For the text-containing cell, return its midpoint in (X, Y) coordinate format. 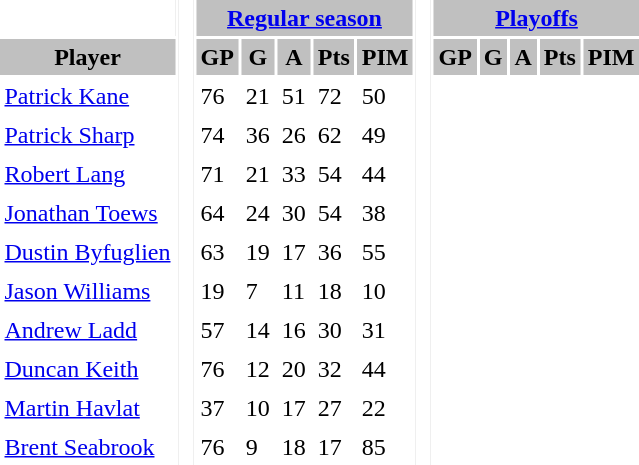
7 (258, 291)
9 (258, 447)
22 (385, 408)
27 (334, 408)
Brent Seabrook (88, 447)
49 (385, 135)
Martin Havlat (88, 408)
51 (294, 96)
32 (334, 369)
Jonathan Toews (88, 213)
50 (385, 96)
Andrew Ladd (88, 330)
Dustin Byfuglien (88, 252)
12 (258, 369)
31 (385, 330)
74 (217, 135)
55 (385, 252)
Patrick Kane (88, 96)
26 (294, 135)
62 (334, 135)
Player (88, 57)
38 (385, 213)
33 (294, 174)
63 (217, 252)
85 (385, 447)
20 (294, 369)
24 (258, 213)
72 (334, 96)
Jason Williams (88, 291)
37 (217, 408)
Robert Lang (88, 174)
11 (294, 291)
71 (217, 174)
Playoffs (536, 18)
57 (217, 330)
14 (258, 330)
16 (294, 330)
64 (217, 213)
Patrick Sharp (88, 135)
Regular season (304, 18)
Duncan Keith (88, 369)
